Return the [X, Y] coordinate for the center point of the cell that contains the specified text.  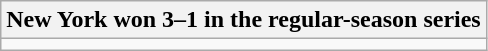
New York won 3–1 in the regular-season series [244, 20]
